Return the (x, y) coordinate for the center point of the cell that contains the specified text.  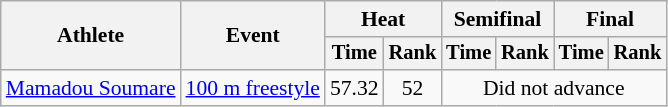
Mamadou Soumare (91, 88)
Event (253, 36)
Heat (383, 19)
100 m freestyle (253, 88)
Did not advance (554, 88)
57.32 (354, 88)
Semifinal (497, 19)
52 (413, 88)
Final (610, 19)
Athlete (91, 36)
